Output the [x, y] coordinate of the center of the cell containing the given text.  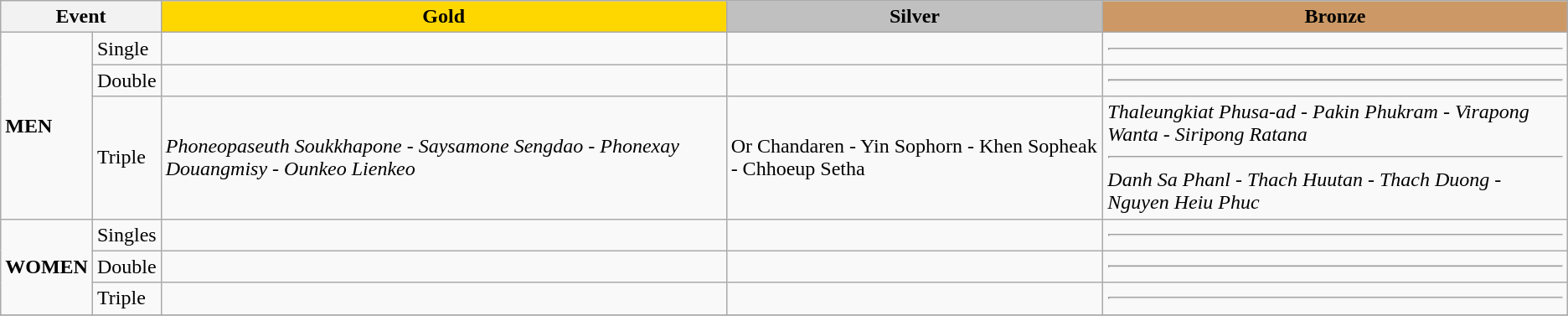
Thaleungkiat Phusa-ad - Pakin Phukram - Virapong Wanta - Siripong Ratana Danh Sa Phanl - Thach Huutan - Thach Duong - Nguyen Heiu Phuc [1335, 158]
Event [80, 17]
MEN [47, 126]
Singles [126, 235]
WOMEN [47, 267]
Silver [915, 17]
Bronze [1335, 17]
Single [126, 49]
Gold [444, 17]
Phoneopaseuth Soukkhapone - Saysamone Sengdao - Phonexay Douangmisy - Ounkeo Lienkeo [444, 158]
Or Chandaren - Yin Sophorn - Khen Sopheak - Chhoeup Setha [915, 158]
